Determine the [X, Y] coordinate at the center of the cell enclosing the given text.  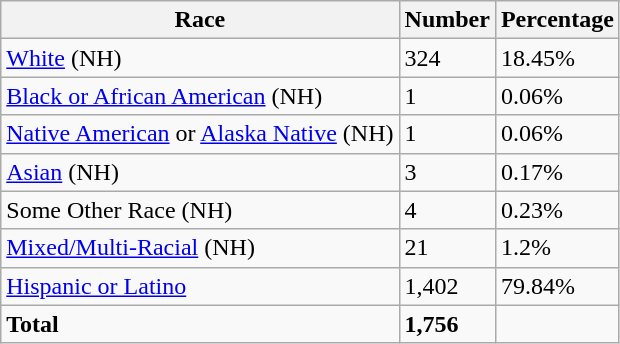
Percentage [557, 20]
Asian (NH) [200, 172]
0.17% [557, 172]
79.84% [557, 286]
324 [447, 58]
3 [447, 172]
Native American or Alaska Native (NH) [200, 134]
1,402 [447, 286]
Total [200, 324]
1.2% [557, 248]
0.23% [557, 210]
Some Other Race (NH) [200, 210]
Hispanic or Latino [200, 286]
Black or African American (NH) [200, 96]
Number [447, 20]
Mixed/Multi-Racial (NH) [200, 248]
4 [447, 210]
1,756 [447, 324]
21 [447, 248]
18.45% [557, 58]
White (NH) [200, 58]
Race [200, 20]
